Detect which cell encompasses the target text, then output its (X, Y) center coordinate. 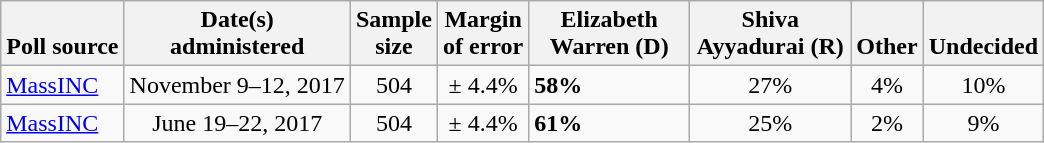
25% (770, 123)
27% (770, 85)
10% (983, 85)
Date(s)administered (237, 34)
61% (610, 123)
Undecided (983, 34)
November 9–12, 2017 (237, 85)
58% (610, 85)
ElizabethWarren (D) (610, 34)
ShivaAyyadurai (R) (770, 34)
2% (887, 123)
9% (983, 123)
4% (887, 85)
Poll source (62, 34)
Other (887, 34)
Samplesize (394, 34)
Marginof error (482, 34)
June 19–22, 2017 (237, 123)
